Return [x, y] of the center of cell containing provided text 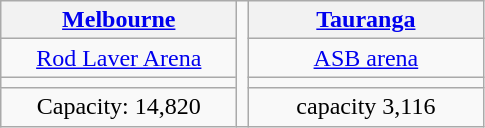
Capacity: 14,820 [119, 107]
ASB arena [366, 58]
capacity 3,116 [366, 107]
Rod Laver Arena [119, 58]
Melbourne [119, 20]
Tauranga [366, 20]
